Pinpoint the cell where the given text exists, returning its (X, Y) midpoint coordinate. 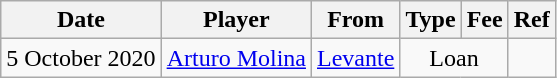
Fee (484, 20)
Date (81, 20)
Player (236, 20)
Levante (355, 58)
Loan (454, 58)
Type (430, 20)
Ref (532, 20)
5 October 2020 (81, 58)
Arturo Molina (236, 58)
From (355, 20)
